Extract the [X, Y] coordinate from the center of the cell holding the provided text.  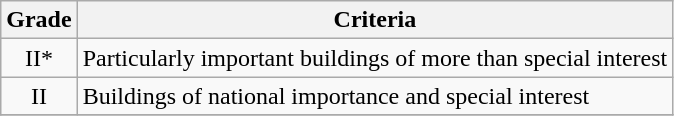
II* [39, 58]
Particularly important buildings of more than special interest [375, 58]
Criteria [375, 20]
Buildings of national importance and special interest [375, 96]
Grade [39, 20]
II [39, 96]
